Pinpoint the cell where the given text exists, returning its (x, y) midpoint coordinate. 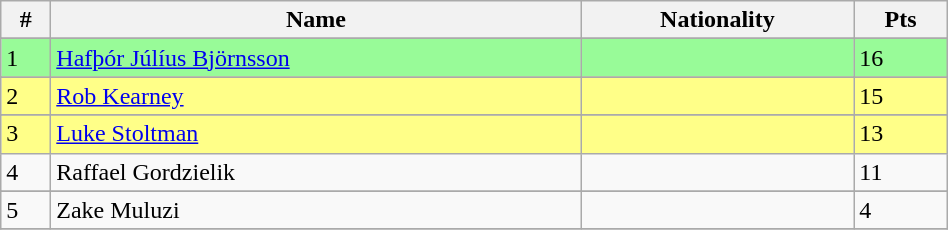
Luke Stoltman (316, 134)
Name (316, 20)
Nationality (718, 20)
5 (26, 210)
2 (26, 96)
Pts (900, 20)
13 (900, 134)
15 (900, 96)
# (26, 20)
1 (26, 58)
Raffael Gordzielik (316, 172)
Hafþór Júlíus Björnsson (316, 58)
3 (26, 134)
11 (900, 172)
Zake Muluzi (316, 210)
Rob Kearney (316, 96)
16 (900, 58)
